Extract the [X, Y] coordinate from the center of the cell holding the provided text.  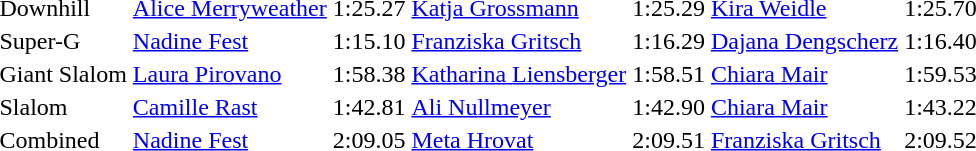
1:58.51 [669, 74]
Camille Rast [230, 107]
1:42.90 [669, 107]
Laura Pirovano [230, 74]
Nadine Fest [230, 41]
1:16.29 [669, 41]
Dajana Dengscherz [804, 41]
1:15.10 [369, 41]
1:42.81 [369, 107]
Katharina Liensberger [519, 74]
1:58.38 [369, 74]
Ali Nullmeyer [519, 107]
Franziska Gritsch [519, 41]
